Return (X, Y) of the center of cell containing provided text 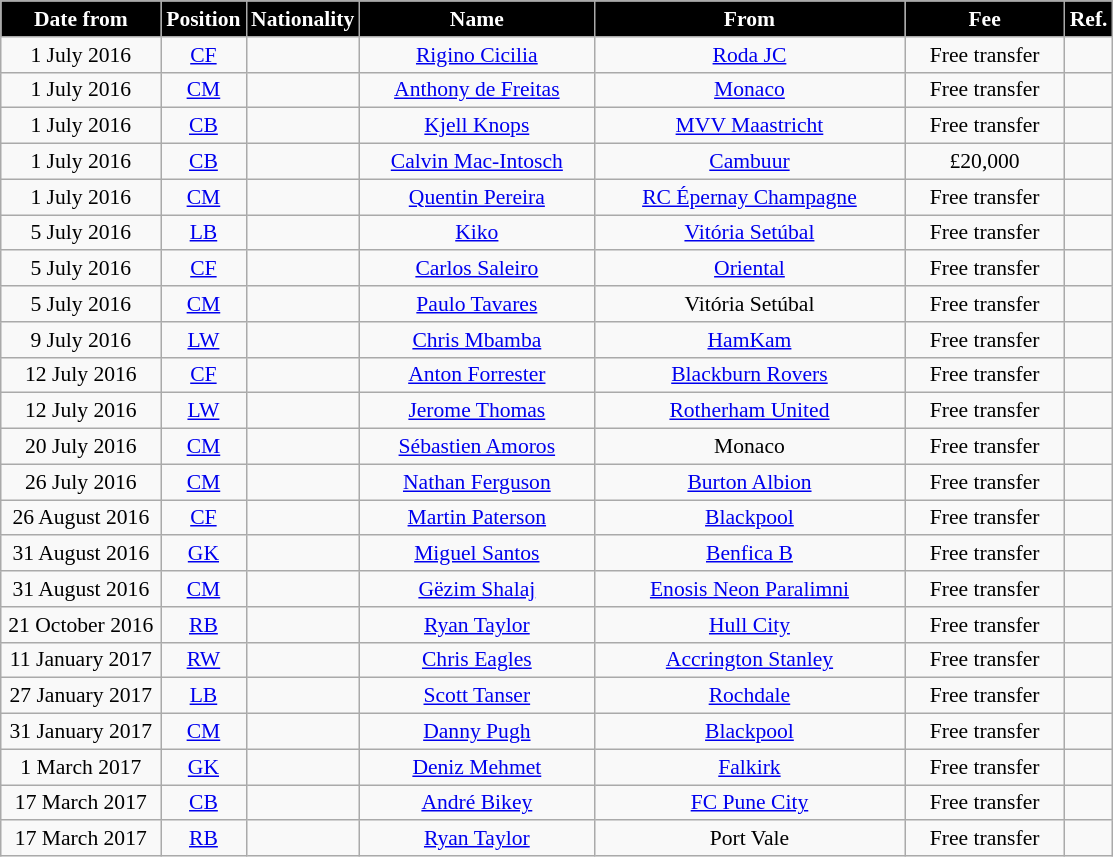
André Bikey (476, 803)
Cambuur (749, 162)
20 July 2016 (81, 447)
21 October 2016 (81, 625)
Position (204, 19)
Jerome Thomas (476, 411)
Nathan Ferguson (476, 482)
Quentin Pereira (476, 197)
Rotherham United (749, 411)
Rochdale (749, 696)
27 January 2017 (81, 696)
RW (204, 660)
Anton Forrester (476, 375)
Chris Mbamba (476, 340)
Kjell Knops (476, 126)
Burton Albion (749, 482)
Falkirk (749, 767)
Nationality (302, 19)
Kiko (476, 233)
Anthony de Freitas (476, 90)
Miguel Santos (476, 554)
Gëzim Shalaj (476, 589)
From (749, 19)
Blackburn Rovers (749, 375)
Oriental (749, 269)
£20,000 (985, 162)
RC Épernay Champagne (749, 197)
Scott Tanser (476, 696)
MVV Maastricht (749, 126)
Martin Paterson (476, 518)
FC Pune City (749, 803)
Fee (985, 19)
Benfica B (749, 554)
Port Vale (749, 839)
HamKam (749, 340)
9 July 2016 (81, 340)
Enosis Neon Paralimni (749, 589)
Carlos Saleiro (476, 269)
Calvin Mac-Intosch (476, 162)
11 January 2017 (81, 660)
Paulo Tavares (476, 304)
Date from (81, 19)
Rigino Cicilia (476, 55)
Danny Pugh (476, 732)
Name (476, 19)
31 January 2017 (81, 732)
Accrington Stanley (749, 660)
26 August 2016 (81, 518)
Sébastien Amoros (476, 447)
26 July 2016 (81, 482)
Roda JC (749, 55)
Deniz Mehmet (476, 767)
Chris Eagles (476, 660)
Ref. (1089, 19)
Hull City (749, 625)
1 March 2017 (81, 767)
